Locate the cell with the specified text and output its [X, Y] center coordinate. 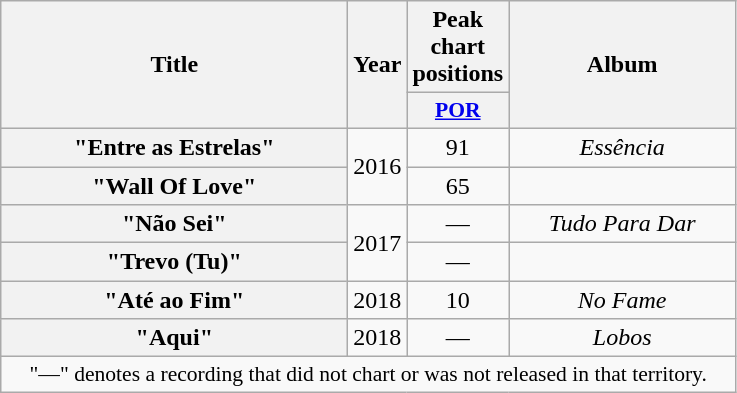
"Aqui" [174, 338]
"Até ao Fim" [174, 300]
65 [458, 185]
Essência [622, 147]
No Fame [622, 300]
"Entre as Estrelas" [174, 147]
91 [458, 147]
Title [174, 65]
Album [622, 65]
"Não Sei" [174, 224]
10 [458, 300]
2016 [378, 166]
2017 [378, 243]
POR [458, 111]
"Wall Of Love" [174, 185]
Year [378, 65]
Tudo Para Dar [622, 224]
Peak chart positions [458, 47]
Lobos [622, 338]
"Trevo (Tu)" [174, 262]
"—" denotes a recording that did not chart or was not released in that territory. [368, 375]
